Identify which cell holds the provided text, then report its (x, y) central coordinate. 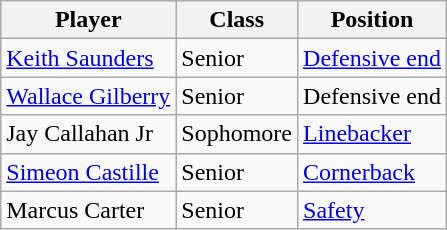
Sophomore (237, 134)
Linebacker (372, 134)
Jay Callahan Jr (88, 134)
Class (237, 20)
Simeon Castille (88, 172)
Position (372, 20)
Cornerback (372, 172)
Player (88, 20)
Keith Saunders (88, 58)
Safety (372, 210)
Marcus Carter (88, 210)
Wallace Gilberry (88, 96)
